Return the [X, Y] coordinate for the center point of the cell that contains the specified text.  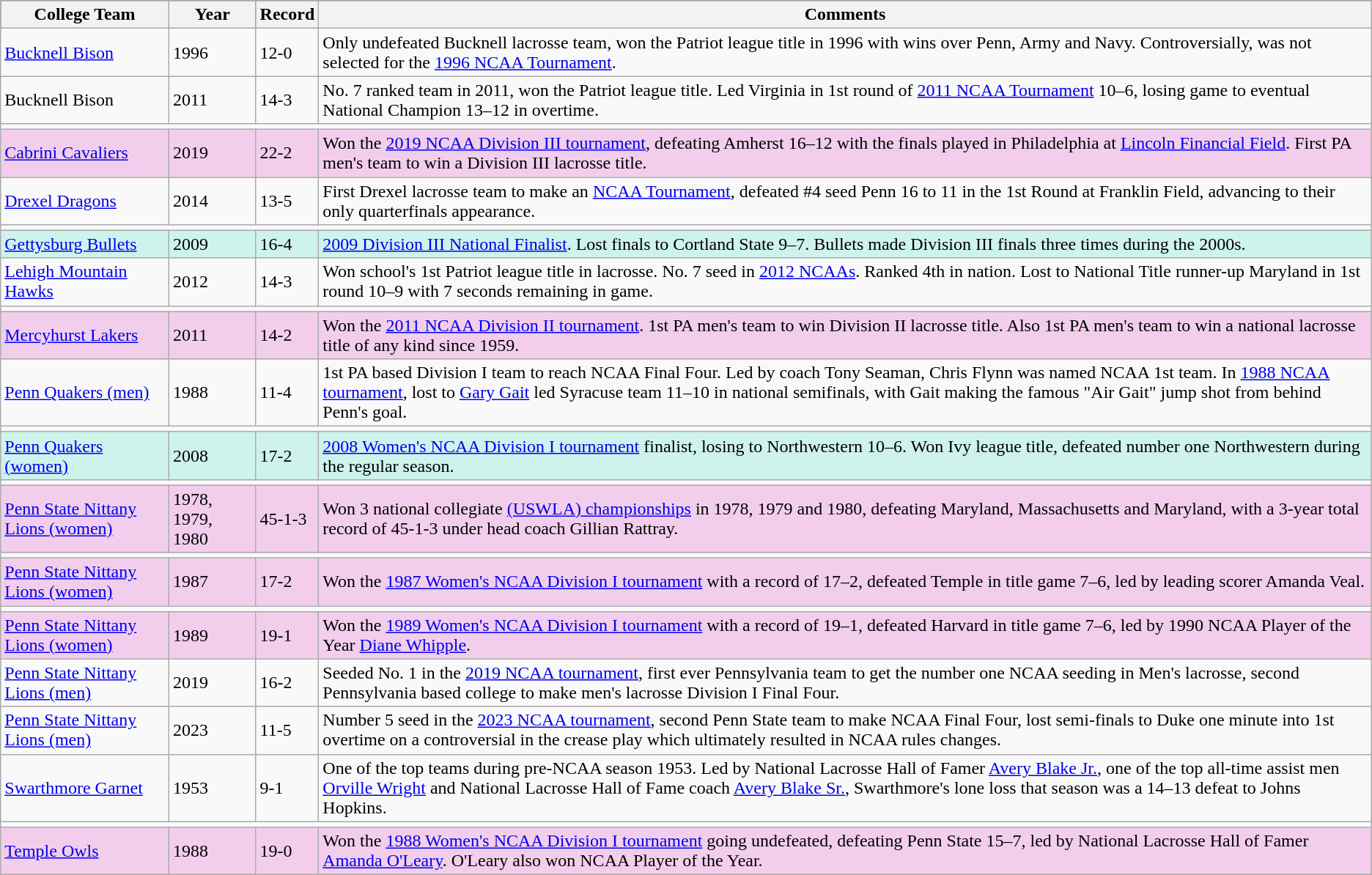
1953 [213, 788]
Penn Quakers (women) [85, 456]
Drexel Dragons [85, 201]
2009 [213, 244]
2023 [213, 730]
9-1 [287, 788]
2014 [213, 201]
11-4 [287, 393]
Lehigh Mountain Hawks [85, 281]
13-5 [287, 201]
22-2 [287, 152]
Year [213, 15]
Gettysburg Bullets [85, 244]
1987 [213, 582]
1989 [213, 635]
14-2 [287, 336]
Mercyhurst Lakers [85, 336]
16-2 [287, 683]
Comments [845, 15]
2009 Division III National Finalist. Lost finals to Cortland State 9–7. Bullets made Division III finals three times during the 2000s. [845, 244]
Record [287, 15]
1978, 1979, 1980 [213, 519]
19-0 [287, 852]
11-5 [287, 730]
2008 [213, 456]
Swarthmore Garnet [85, 788]
1996 [213, 53]
2012 [213, 281]
Temple Owls [85, 852]
Cabrini Cavaliers [85, 152]
16-4 [287, 244]
45-1-3 [287, 519]
19-1 [287, 635]
College Team [85, 15]
Won the 1987 Women's NCAA Division I tournament with a record of 17–2, defeated Temple in title game 7–6, led by leading scorer Amanda Veal. [845, 582]
Penn Quakers (men) [85, 393]
12-0 [287, 53]
